Return (x, y) of the center of cell containing provided text 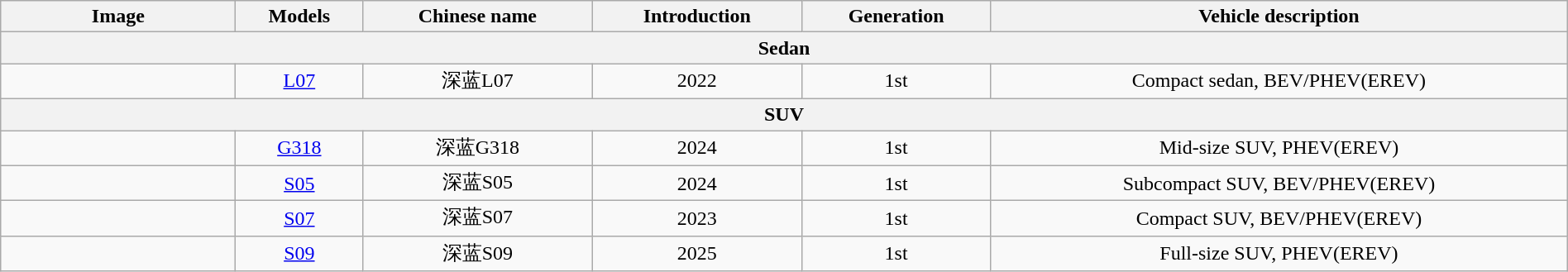
2025 (697, 253)
Generation (896, 17)
S07 (299, 218)
深蓝S07 (478, 218)
G318 (299, 149)
2023 (697, 218)
S05 (299, 184)
深蓝S09 (478, 253)
2022 (697, 81)
Vehicle description (1279, 17)
Chinese name (478, 17)
Mid-size SUV, PHEV(EREV) (1279, 149)
Image (118, 17)
Full-size SUV, PHEV(EREV) (1279, 253)
Compact SUV, BEV/PHEV(EREV) (1279, 218)
深蓝L07 (478, 81)
Compact sedan, BEV/PHEV(EREV) (1279, 81)
Sedan (784, 48)
L07 (299, 81)
Subcompact SUV, BEV/PHEV(EREV) (1279, 184)
S09 (299, 253)
Models (299, 17)
深蓝S05 (478, 184)
深蓝G318 (478, 149)
Introduction (697, 17)
SUV (784, 114)
